Identify which cell holds the provided text, then report its (x, y) central coordinate. 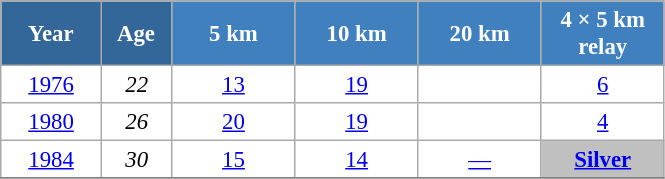
1976 (52, 85)
22 (136, 85)
1984 (52, 160)
15 (234, 160)
4 (602, 122)
Year (52, 34)
1980 (52, 122)
14 (356, 160)
4 × 5 km relay (602, 34)
10 km (356, 34)
6 (602, 85)
30 (136, 160)
26 (136, 122)
Silver (602, 160)
5 km (234, 34)
13 (234, 85)
— (480, 160)
20 km (480, 34)
Age (136, 34)
20 (234, 122)
